Capture the cell that displays the provided text and extract its [x, y] central coordinate. 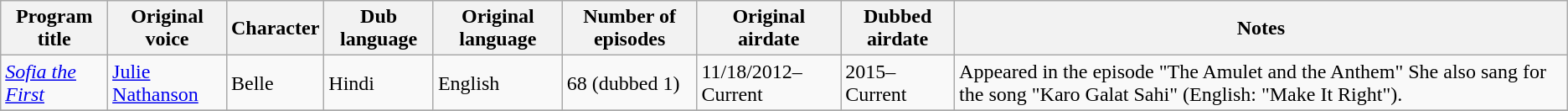
Notes [1261, 29]
Hindi [379, 82]
Original airdate [769, 29]
Original language [498, 29]
68 (dubbed 1) [630, 82]
Original voice [168, 29]
Number of episodes [630, 29]
Character [275, 29]
Dubbed airdate [898, 29]
Julie Nathanson [168, 82]
English [498, 82]
Appeared in the episode "The Amulet and the Anthem" She also sang for the song "Karo Galat Sahi" (English: "Make It Right"). [1261, 82]
2015–Current [898, 82]
Belle [275, 82]
11/18/2012–Current [769, 82]
Sofia the First [54, 82]
Dub language [379, 29]
Program title [54, 29]
